Provide the (x, y) coordinate of the cell's center where the given text is located.  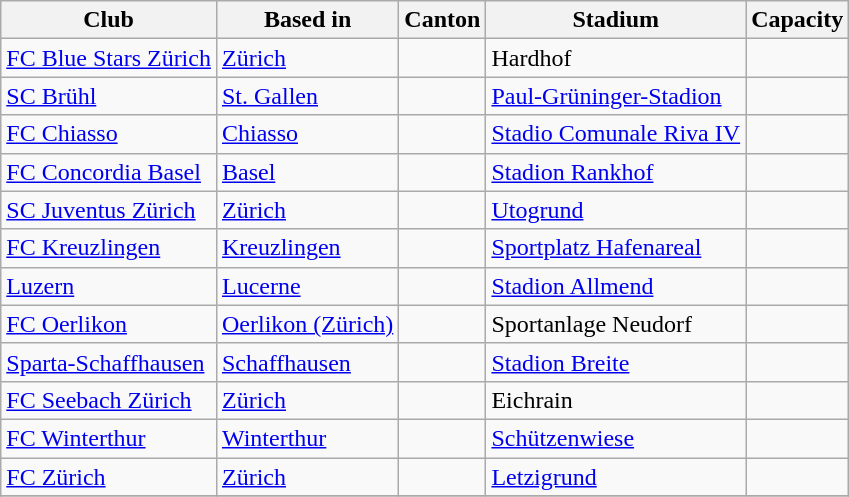
Stadio Comunale Riva IV (616, 134)
Winterthur (307, 438)
Sparta-Schaffhausen (109, 362)
Utogrund (616, 210)
Based in (307, 20)
Lucerne (307, 286)
Paul-Grüninger-Stadion (616, 96)
Eichrain (616, 400)
Kreuzlingen (307, 248)
FC Kreuzlingen (109, 248)
Hardhof (616, 58)
Luzern (109, 286)
Sportanlage Neudorf (616, 324)
FC Concordia Basel (109, 172)
Stadion Allmend (616, 286)
FC Blue Stars Zürich (109, 58)
FC Zürich (109, 477)
FC Chiasso (109, 134)
Letzigrund (616, 477)
Schaffhausen (307, 362)
Club (109, 20)
FC Seebach Zürich (109, 400)
Chiasso (307, 134)
Stadion Breite (616, 362)
SC Juventus Zürich (109, 210)
Basel (307, 172)
Sportplatz Hafenareal (616, 248)
Capacity (798, 20)
Stadium (616, 20)
FC Oerlikon (109, 324)
St. Gallen (307, 96)
Stadion Rankhof (616, 172)
Canton (442, 20)
FC Winterthur (109, 438)
Oerlikon (Zürich) (307, 324)
SC Brühl (109, 96)
Schützenwiese (616, 438)
